Capture the cell that displays the provided text and extract its (X, Y) central coordinate. 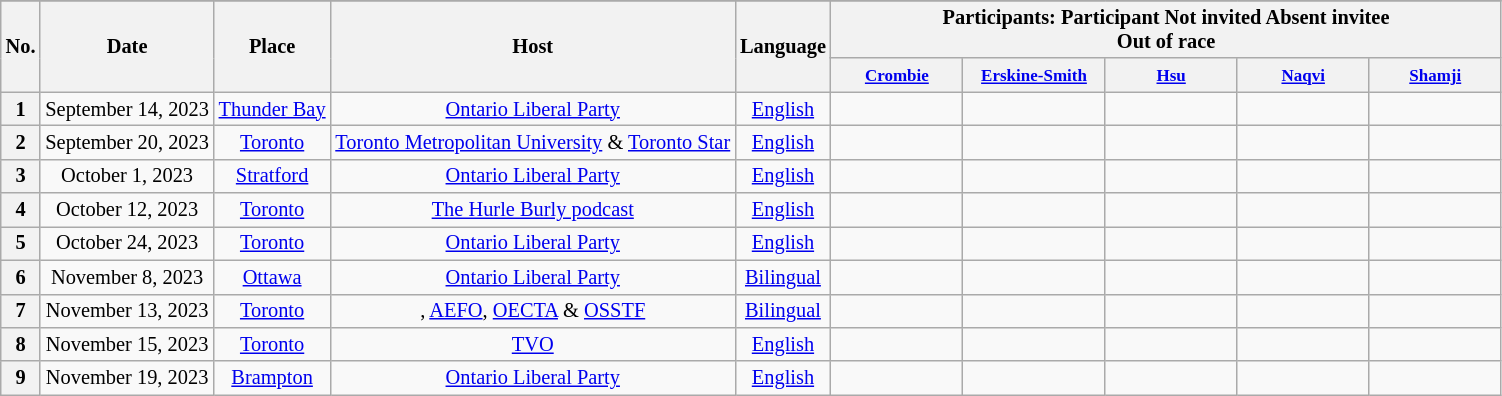
Date (126, 46)
8 (21, 344)
7 (21, 311)
6 (21, 277)
TVO (532, 344)
October 24, 2023 (126, 243)
September 20, 2023 (126, 142)
2 (21, 142)
November 19, 2023 (126, 378)
Stratford (272, 176)
November 13, 2023 (126, 311)
4 (21, 210)
Language (783, 46)
, AEFO, OECTA & OSSTF (532, 311)
Participants: Participant Not invited Absent invitee Out of race (1166, 29)
1 (21, 109)
October 12, 2023 (126, 210)
Crombie (897, 75)
Host (532, 46)
Ottawa (272, 277)
Brampton (272, 378)
9 (21, 378)
3 (21, 176)
No. (21, 46)
Naqvi (1303, 75)
5 (21, 243)
November 15, 2023 (126, 344)
Hsu (1171, 75)
October 1, 2023 (126, 176)
Erskine-Smith (1034, 75)
September 14, 2023 (126, 109)
November 8, 2023 (126, 277)
Toronto Metropolitan University & Toronto Star (532, 142)
The Hurle Burly podcast (532, 210)
Place (272, 46)
Shamji (1435, 75)
Thunder Bay (272, 109)
